Capture the cell that displays the provided text and extract its (x, y) central coordinate. 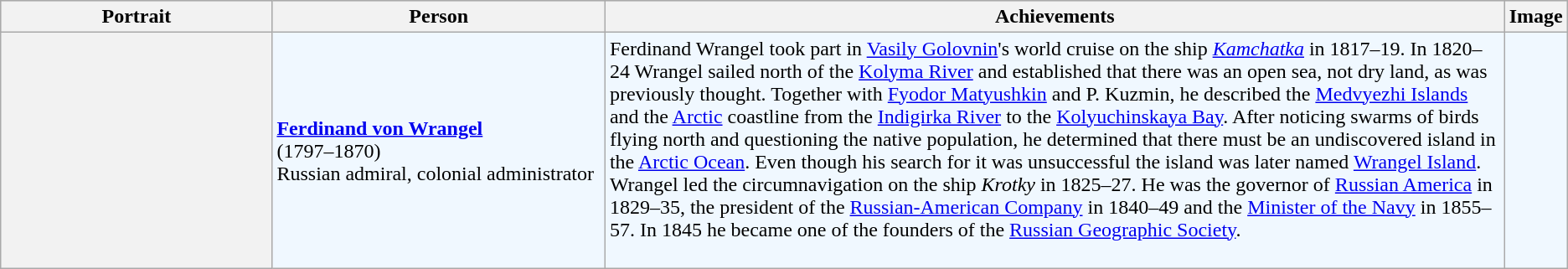
Portrait (137, 17)
Achievements (1055, 17)
Person (439, 17)
Ferdinand von Wrangel (1797–1870)Russian admiral, colonial administrator (439, 151)
Image (1536, 17)
